Detect which cell encompasses the target text, then output its (X, Y) center coordinate. 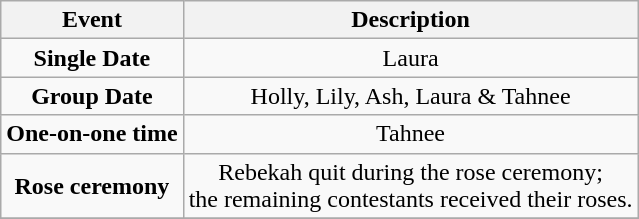
Event (92, 20)
Tahnee (410, 134)
Single Date (92, 58)
Holly, Lily, Ash, Laura & Tahnee (410, 96)
Description (410, 20)
Laura (410, 58)
Rebekah quit during the rose ceremony;the remaining contestants received their roses. (410, 186)
Rose ceremony (92, 186)
One-on-one time (92, 134)
Group Date (92, 96)
